Scan for the cell matching the given text and deliver its (x, y) coordinate at center. 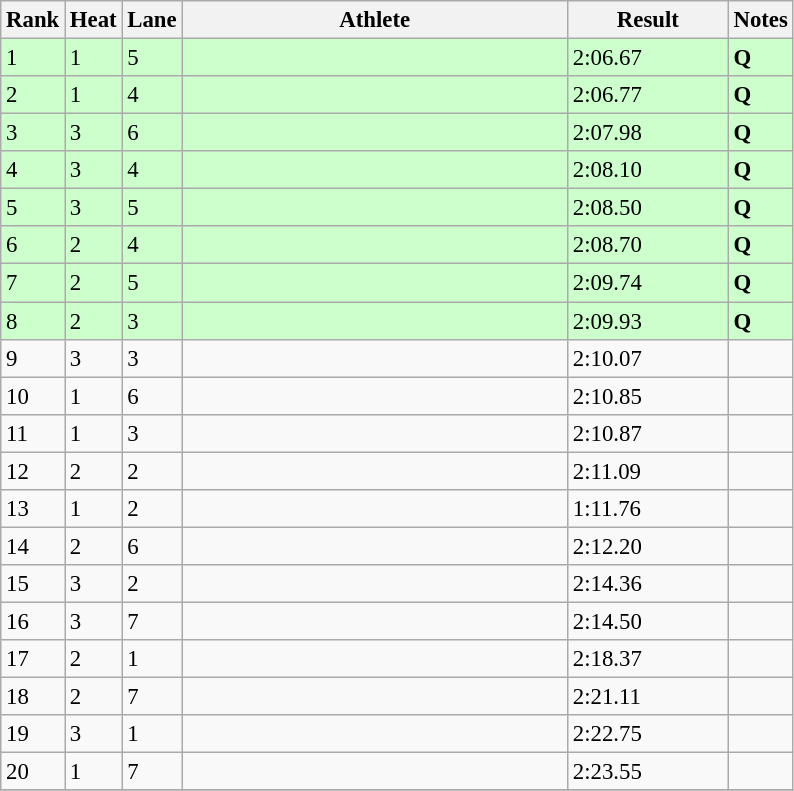
2:09.74 (648, 283)
2:08.50 (648, 208)
2:12.20 (648, 546)
14 (33, 546)
Result (648, 20)
2:14.50 (648, 621)
9 (33, 358)
2:06.77 (648, 95)
2:21.11 (648, 697)
17 (33, 659)
1:11.76 (648, 509)
2:11.09 (648, 471)
2:10.87 (648, 433)
19 (33, 734)
20 (33, 772)
8 (33, 321)
2:07.98 (648, 133)
2:23.55 (648, 772)
11 (33, 433)
Rank (33, 20)
15 (33, 584)
10 (33, 396)
2:18.37 (648, 659)
2:09.93 (648, 321)
16 (33, 621)
Lane (152, 20)
2:08.10 (648, 170)
Heat (94, 20)
2:08.70 (648, 245)
Notes (760, 20)
Athlete (375, 20)
18 (33, 697)
2:14.36 (648, 584)
13 (33, 509)
2:22.75 (648, 734)
2:06.67 (648, 58)
2:10.07 (648, 358)
2:10.85 (648, 396)
12 (33, 471)
